From the cell containing the given text, extract its center point as (X, Y) coordinate. 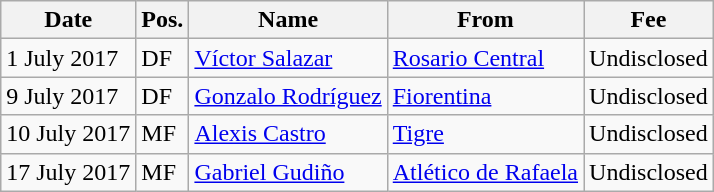
Pos. (162, 20)
Rosario Central (485, 58)
Tigre (485, 134)
Alexis Castro (288, 134)
Gonzalo Rodríguez (288, 96)
Fiorentina (485, 96)
Fee (649, 20)
Name (288, 20)
17 July 2017 (68, 172)
1 July 2017 (68, 58)
10 July 2017 (68, 134)
Gabriel Gudiño (288, 172)
Víctor Salazar (288, 58)
Date (68, 20)
From (485, 20)
Atlético de Rafaela (485, 172)
9 July 2017 (68, 96)
